Return [x, y] of the center of cell containing provided text 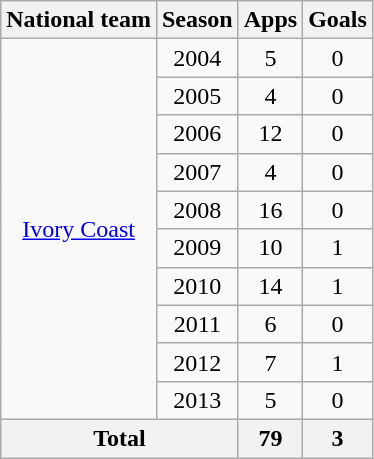
16 [270, 210]
2013 [197, 400]
2010 [197, 286]
79 [270, 438]
3 [338, 438]
Goals [338, 20]
Apps [270, 20]
2011 [197, 324]
2009 [197, 248]
Season [197, 20]
2005 [197, 96]
10 [270, 248]
National team [79, 20]
Ivory Coast [79, 230]
2007 [197, 172]
14 [270, 286]
6 [270, 324]
2006 [197, 134]
2004 [197, 58]
2008 [197, 210]
7 [270, 362]
12 [270, 134]
Total [120, 438]
2012 [197, 362]
